Output the (x, y) coordinate of the center of the cell containing the given text.  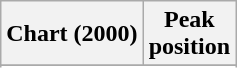
Chart (2000) (72, 34)
Peakposition (189, 34)
